Extract the (x, y) coordinate from the center of the cell holding the provided text.  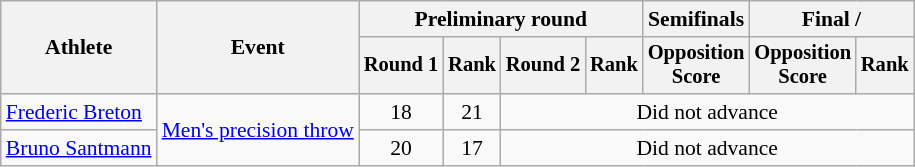
Final / (831, 19)
Round 1 (401, 66)
17 (472, 148)
Men's precision throw (258, 130)
Preliminary round (501, 19)
Semifinals (696, 19)
21 (472, 112)
Round 2 (543, 66)
Frederic Breton (79, 112)
Athlete (79, 48)
Bruno Santmann (79, 148)
20 (401, 148)
Event (258, 48)
18 (401, 112)
